Pinpoint the cell where the given text exists, returning its (X, Y) midpoint coordinate. 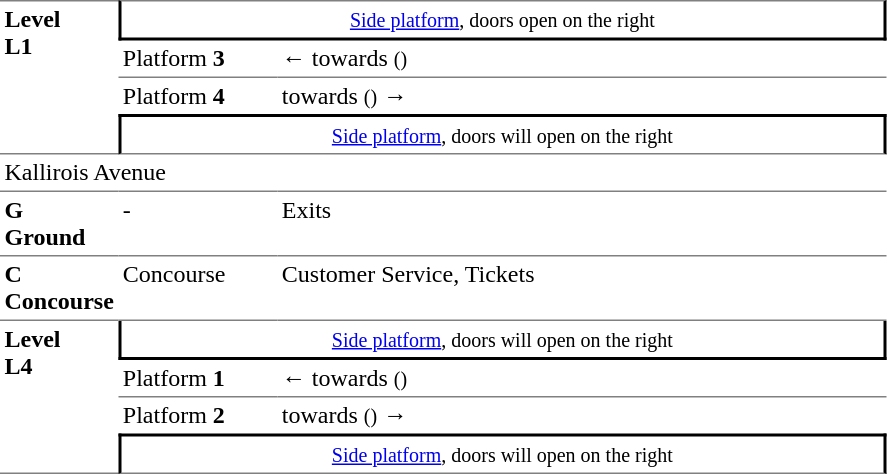
Exits (582, 223)
LevelL1 (59, 77)
Kallirois Avenue (443, 172)
LevelL4 (59, 398)
Concourse (198, 288)
- (198, 223)
Side platform, doors open on the right (502, 20)
Platform 2 (198, 416)
Platform 1 (198, 379)
Customer Service, Tickets (582, 288)
CConcourse (59, 288)
Platform 3 (198, 58)
GGround (59, 223)
Platform 4 (198, 95)
